Find where the given text appears and provide that cell's center as (X, Y) coordinate. 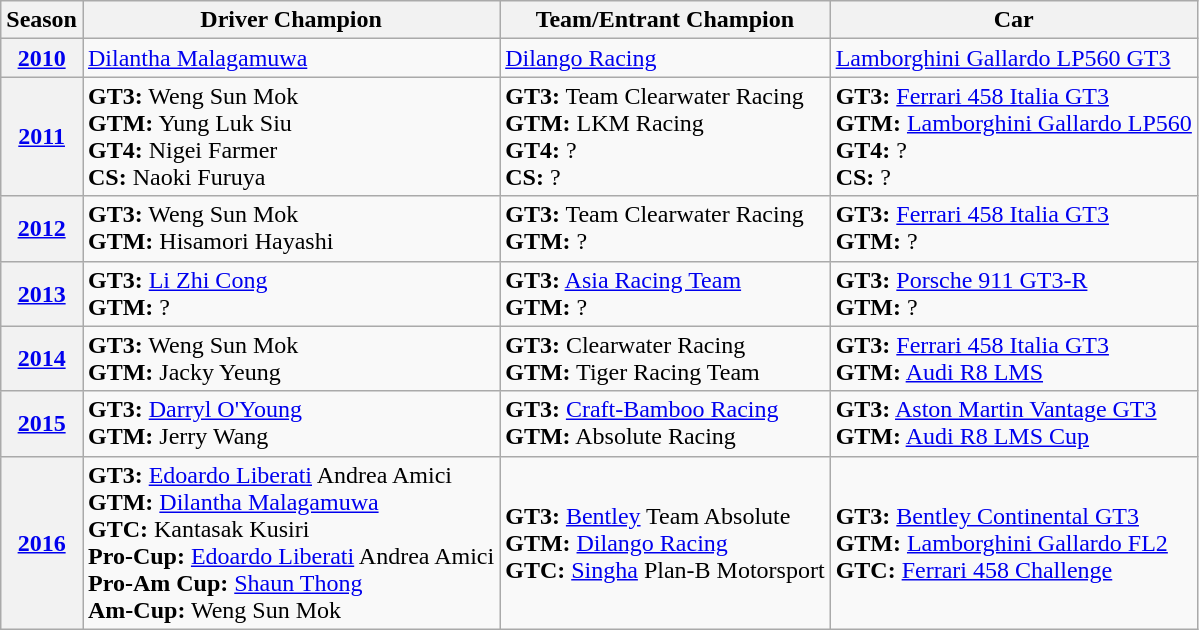
GT3: Aston Martin Vantage GT3GTM: Audi R8 LMS Cup (1014, 424)
GT3: Bentley Team AbsoluteGTM: Dilango RacingGTC: Singha Plan-B Motorsport (665, 542)
GT3: Craft-Bamboo RacingGTM: Absolute Racing (665, 424)
GT3: Asia Racing TeamGTM: ? (665, 294)
GT3: Ferrari 458 Italia GT3GTM: Lamborghini Gallardo LP560GT4: ?CS: ? (1014, 136)
GT3: Weng Sun MokGTM: Hisamori Hayashi (290, 228)
2015 (42, 424)
GT3: Ferrari 458 Italia GT3GTM: Audi R8 LMS (1014, 358)
Team/Entrant Champion (665, 20)
2014 (42, 358)
2013 (42, 294)
2011 (42, 136)
GT3: Clearwater RacingGTM: Tiger Racing Team (665, 358)
2016 (42, 542)
GT3: Darryl O'YoungGTM: Jerry Wang (290, 424)
Car (1014, 20)
Dilantha Malagamuwa (290, 58)
GT3: Ferrari 458 Italia GT3GTM: ? (1014, 228)
2012 (42, 228)
GT3: Weng Sun MokGTM: Yung Luk SiuGT4: Nigei FarmerCS: Naoki Furuya (290, 136)
GT3: Li Zhi CongGTM: ? (290, 294)
GT3: Team Clearwater RacingGTM: ? (665, 228)
GT3: Team Clearwater RacingGTM: LKM RacingGT4: ?CS: ? (665, 136)
Season (42, 20)
Driver Champion (290, 20)
Dilango Racing (665, 58)
GT3: Porsche 911 GT3-RGTM: ? (1014, 294)
Lamborghini Gallardo LP560 GT3 (1014, 58)
GT3: Bentley Continental GT3GTM: Lamborghini Gallardo FL2GTC: Ferrari 458 Challenge (1014, 542)
2010 (42, 58)
GT3: Weng Sun MokGTM: Jacky Yeung (290, 358)
